Return the [x, y] coordinate for the center point of the cell that contains the specified text.  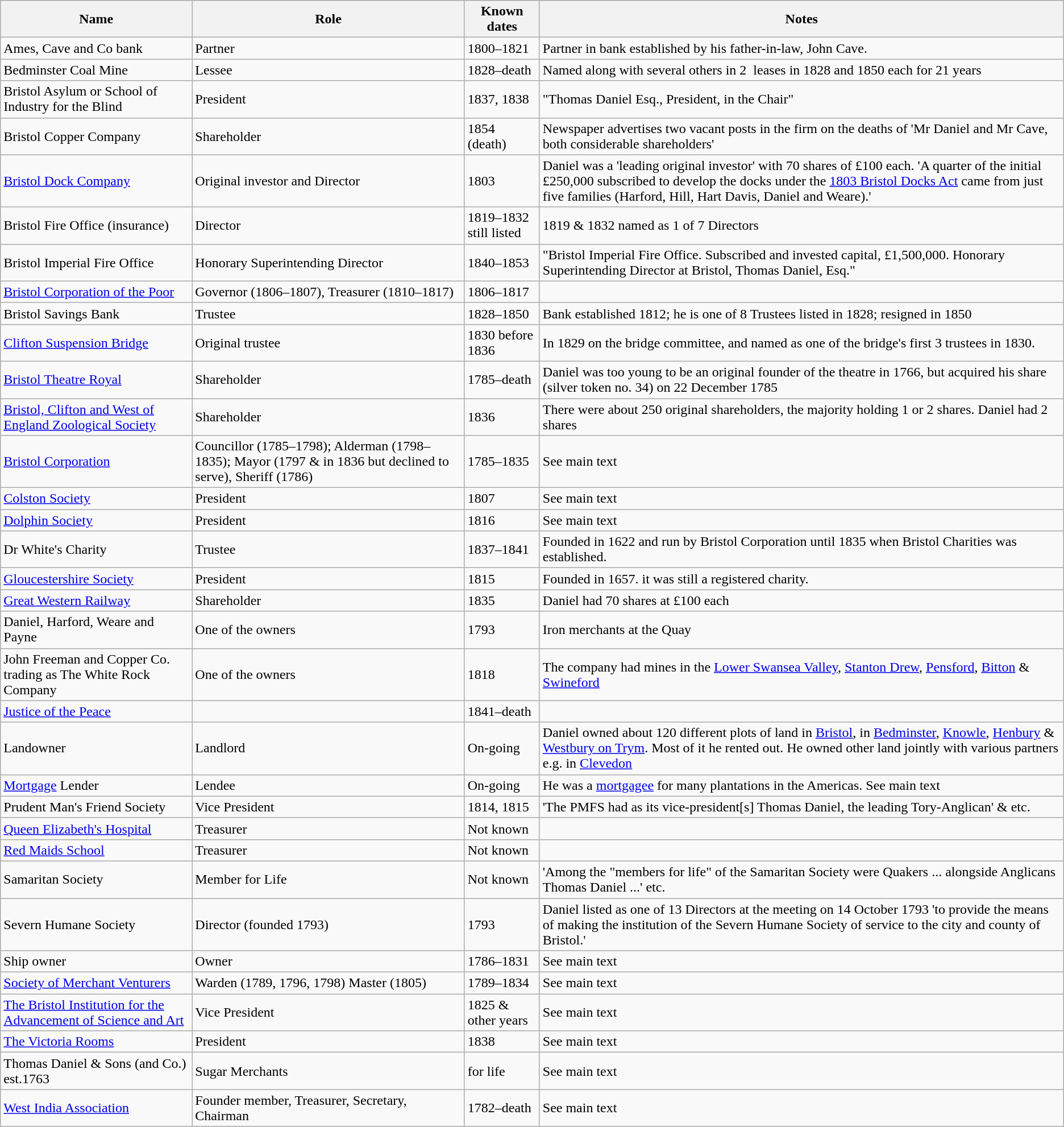
1819–1832 still listed [502, 225]
for life [502, 1071]
Honorary Superintending Director [329, 263]
The Victoria Rooms [97, 1042]
Bristol Dock Company [97, 181]
Known dates [502, 19]
1840–1853 [502, 263]
Partner in bank established by his father-in-law, John Cave. [801, 48]
Bristol Corporation of the Poor [97, 292]
Bristol Imperial Fire Office [97, 263]
1837–1841 [502, 549]
Dolphin Society [97, 520]
Red Maids School [97, 850]
Clifton Suspension Bridge [97, 342]
He was a mortgagee for many plantations in the Americas. See main text [801, 785]
Bristol Corporation [97, 462]
1838 [502, 1042]
Mortgage Lender [97, 785]
The company had mines in the Lower Swansea Valley, Stanton Drew, Pensford, Bitton & Swineford [801, 674]
1837, 1838 [502, 99]
1789–1834 [502, 983]
1800–1821 [502, 48]
1814, 1815 [502, 807]
Society of Merchant Venturers [97, 983]
Ames, Cave and Co bank [97, 48]
Gloucestershire Society [97, 579]
1819 & 1832 named as 1 of 7 Directors [801, 225]
Original trustee [329, 342]
1818 [502, 674]
Severn Humane Society [97, 925]
Founder member, Treasurer, Secretary, Chairman [329, 1108]
In 1829 on the bridge committee, and named as one of the bridge's first 3 trustees in 1830. [801, 342]
Owner [329, 962]
Prudent Man's Friend Society [97, 807]
Iron merchants at the Quay [801, 630]
Warden (1789, 1796, 1798) Master (1805) [329, 983]
Original investor and Director [329, 181]
1835 [502, 600]
1782–death [502, 1108]
1815 [502, 579]
1825 & other years [502, 1012]
Landowner [97, 748]
Thomas Daniel & Sons (and Co.) est.1763 [97, 1071]
There were about 250 original shareholders, the majority holding 1 or 2 shares. Daniel had 2 shares [801, 416]
Samaritan Society [97, 879]
Great Western Railway [97, 600]
West India Association [97, 1108]
Bristol Fire Office (insurance) [97, 225]
'The PMFS had as its vice-president[s] Thomas Daniel, the leading Tory-Anglican' & etc. [801, 807]
Lendee [329, 785]
Queen Elizabeth's Hospital [97, 828]
Governor (1806–1807), Treasurer (1810–1817) [329, 292]
'Among the "members for life" of the Samaritan Society were Quakers ... alongside Anglicans Thomas Daniel ...' etc. [801, 879]
Bristol Asylum or School of Industry for the Blind [97, 99]
Landlord [329, 748]
Notes [801, 19]
1785–1835 [502, 462]
1828–death [502, 70]
Colston Society [97, 499]
Sugar Merchants [329, 1071]
Bristol Theatre Royal [97, 380]
Dr White's Charity [97, 549]
Daniel was too young to be an original founder of the theatre in 1766, but acquired his share (silver token no. 34) on 22 December 1785 [801, 380]
1816 [502, 520]
Name [97, 19]
Director [329, 225]
1785–death [502, 380]
Councillor (1785–1798); Alderman (1798–1835); Mayor (1797 & in 1836 but declined to serve), Sheriff (1786) [329, 462]
1841–death [502, 711]
Bedminster Coal Mine [97, 70]
1830 before 1836 [502, 342]
"Thomas Daniel Esq., President, in the Chair" [801, 99]
Ship owner [97, 962]
Bank established 1812; he is one of 8 Trustees listed in 1828; resigned in 1850 [801, 313]
1854 (death) [502, 136]
Justice of the Peace [97, 711]
John Freeman and Copper Co. trading as The White Rock Company [97, 674]
Director (founded 1793) [329, 925]
1836 [502, 416]
1828–1850 [502, 313]
Bristol, Clifton and West of England Zoological Society [97, 416]
"Bristol Imperial Fire Office. Subscribed and invested capital, £1,500,000. Honorary Superintending Director at Bristol, Thomas Daniel, Esq." [801, 263]
Daniel, Harford, Weare and Payne [97, 630]
Member for Life [329, 879]
Founded in 1657. it was still a registered charity. [801, 579]
1807 [502, 499]
Newspaper advertises two vacant posts in the firm on the deaths of 'Mr Daniel and Mr Cave, both considerable shareholders' [801, 136]
Bristol Savings Bank [97, 313]
The Bristol Institution for the Advancement of Science and Art [97, 1012]
1806–1817 [502, 292]
Lessee [329, 70]
1786–1831 [502, 962]
Named along with several others in 2 leases in 1828 and 1850 each for 21 years [801, 70]
Role [329, 19]
Bristol Copper Company [97, 136]
1803 [502, 181]
Daniel had 70 shares at £100 each [801, 600]
Founded in 1622 and run by Bristol Corporation until 1835 when Bristol Charities was established. [801, 549]
Partner [329, 48]
